Pinpoint the cell where the given text exists, returning its [x, y] midpoint coordinate. 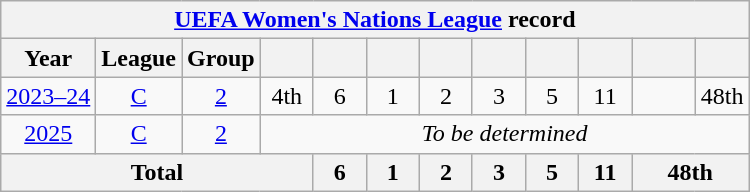
2023–24 [48, 96]
UEFA Women's Nations League record [375, 20]
2025 [48, 134]
4th [286, 96]
Total [158, 172]
League [139, 58]
Year [48, 58]
Group [222, 58]
To be determined [504, 134]
